Return the [X, Y] coordinate for the center point of the cell that contains the specified text.  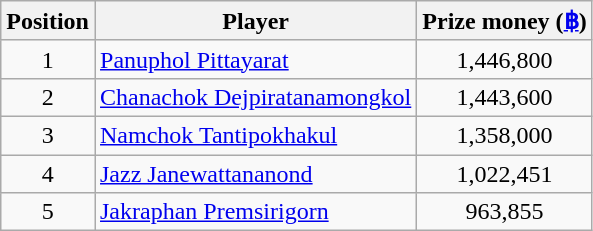
4 [48, 173]
Chanachok Dejpiratanamongkol [255, 97]
1 [48, 59]
Position [48, 21]
1,443,600 [504, 97]
Jazz Janewattananond [255, 173]
5 [48, 212]
1,022,451 [504, 173]
2 [48, 97]
Panuphol Pittayarat [255, 59]
Jakraphan Premsirigorn [255, 212]
963,855 [504, 212]
Prize money (฿) [504, 21]
3 [48, 135]
Namchok Tantipokhakul [255, 135]
1,446,800 [504, 59]
1,358,000 [504, 135]
Player [255, 21]
